Return [x, y] of the center of cell containing provided text 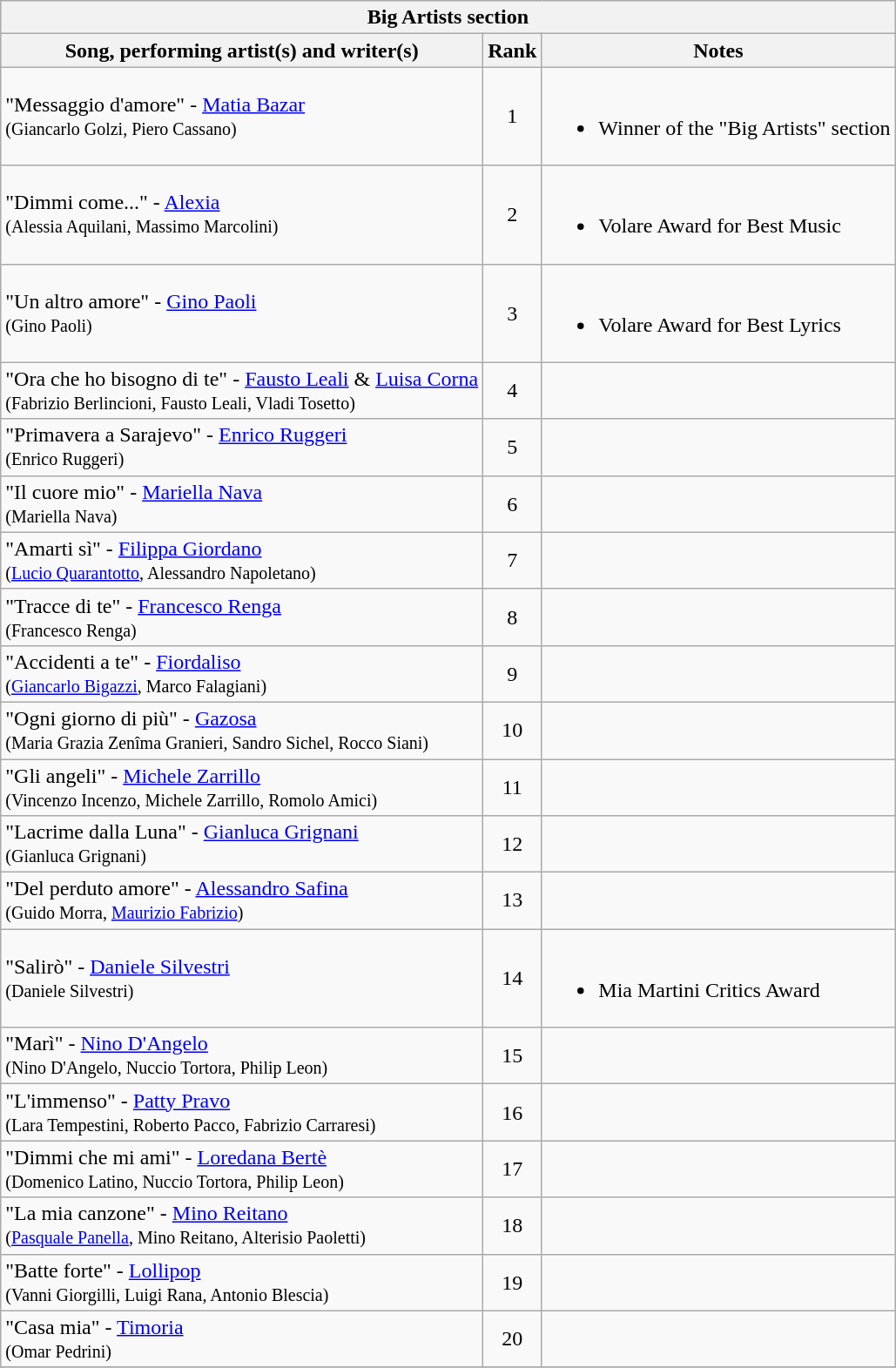
"Primavera a Sarajevo" - Enrico Ruggeri (Enrico Ruggeri) [242, 448]
19 [512, 1282]
15 [512, 1055]
Mia Martini Critics Award [718, 979]
Rank [512, 51]
20 [512, 1339]
Big Artists section [448, 17]
"Ora che ho bisogno di te" - Fausto Leali & Luisa Corna (Fabrizio Berlincioni, Fausto Leali, Vladi Tosetto) [242, 390]
17 [512, 1169]
9 [512, 674]
5 [512, 448]
"Lacrime dalla Luna" - Gianluca Grignani (Gianluca Grignani) [242, 845]
14 [512, 979]
13 [512, 900]
Notes [718, 51]
7 [512, 561]
10 [512, 730]
"Un altro amore" - Gino Paoli (Gino Paoli) [242, 313]
"Messaggio d'amore" - Matia Bazar (Giancarlo Golzi, Piero Cassano) [242, 117]
"L'immenso" - Patty Pravo (Lara Tempestini, Roberto Pacco, Fabrizio Carraresi) [242, 1113]
2 [512, 214]
"Del perduto amore" - Alessandro Safina (Guido Morra, Maurizio Fabrizio) [242, 900]
Winner of the "Big Artists" section [718, 117]
"Marì" - Nino D'Angelo (Nino D'Angelo, Nuccio Tortora, Philip Leon) [242, 1055]
Volare Award for Best Music [718, 214]
"Batte forte" - Lollipop (Vanni Giorgilli, Luigi Rana, Antonio Blescia) [242, 1282]
12 [512, 845]
"Il cuore mio" - Mariella Nava (Mariella Nava) [242, 503]
"Salirò" - Daniele Silvestri (Daniele Silvestri) [242, 979]
"Casa mia" - Timoria (Omar Pedrini) [242, 1339]
3 [512, 313]
Volare Award for Best Lyrics [718, 313]
"Accidenti a te" - Fiordaliso (Giancarlo Bigazzi, Marco Falagiani) [242, 674]
6 [512, 503]
"Amarti sì" - Filippa Giordano (Lucio Quarantotto, Alessandro Napoletano) [242, 561]
"Gli angeli" - Michele Zarrillo (Vincenzo Incenzo, Michele Zarrillo, Romolo Amici) [242, 787]
1 [512, 117]
4 [512, 390]
18 [512, 1226]
"Dimmi che mi ami" - Loredana Bertè (Domenico Latino, Nuccio Tortora, Philip Leon) [242, 1169]
"Dimmi come..." - Alexia (Alessia Aquilani, Massimo Marcolini) [242, 214]
"La mia canzone" - Mino Reitano (Pasquale Panella, Mino Reitano, Alterisio Paoletti) [242, 1226]
"Ogni giorno di più" - Gazosa (Maria Grazia Zenîma Granieri, Sandro Sichel, Rocco Siani) [242, 730]
Song, performing artist(s) and writer(s) [242, 51]
16 [512, 1113]
8 [512, 617]
11 [512, 787]
"Tracce di te" - Francesco Renga (Francesco Renga) [242, 617]
